Return [x, y] of the center of cell containing provided text 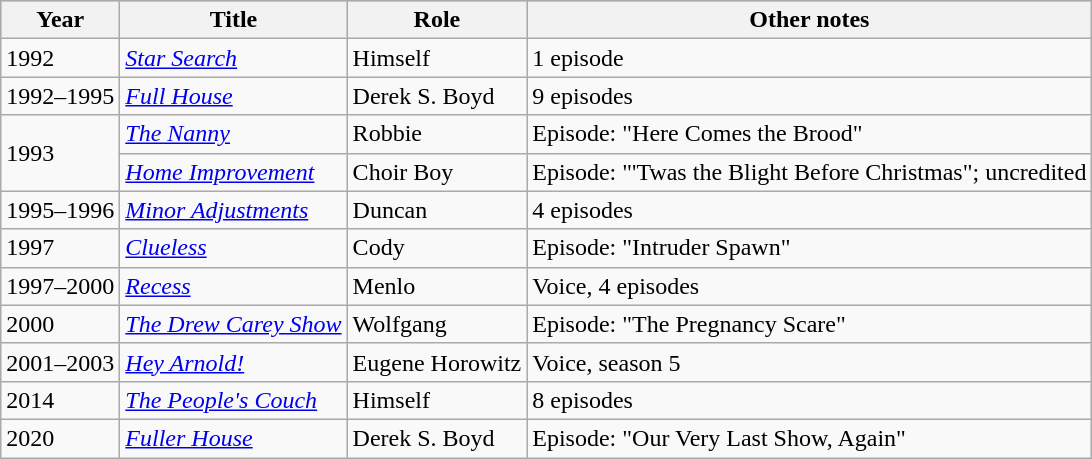
Other notes [810, 20]
Episode: "Our Very Last Show, Again" [810, 438]
2014 [60, 400]
Hey Arnold! [234, 362]
Episode: "'Twas the Blight Before Christmas"; uncredited [810, 172]
Year [60, 20]
Choir Boy [437, 172]
2001–2003 [60, 362]
Role [437, 20]
2000 [60, 324]
Duncan [437, 210]
Wolfgang [437, 324]
1 episode [810, 58]
Recess [234, 286]
Voice, 4 episodes [810, 286]
Eugene Horowitz [437, 362]
1992 [60, 58]
8 episodes [810, 400]
Menlo [437, 286]
The People's Couch [234, 400]
Episode: "Intruder Spawn" [810, 248]
2020 [60, 438]
1997 [60, 248]
Title [234, 20]
4 episodes [810, 210]
Home Improvement [234, 172]
The Nanny [234, 134]
Full House [234, 96]
Voice, season 5 [810, 362]
1997–2000 [60, 286]
1995–1996 [60, 210]
Episode: "The Pregnancy Scare" [810, 324]
1992–1995 [60, 96]
Star Search [234, 58]
The Drew Carey Show [234, 324]
Minor Adjustments [234, 210]
9 episodes [810, 96]
Clueless [234, 248]
Fuller House [234, 438]
Robbie [437, 134]
1993 [60, 153]
Episode: "Here Comes the Brood" [810, 134]
Cody [437, 248]
